Return (X, Y) of the center of cell containing provided text 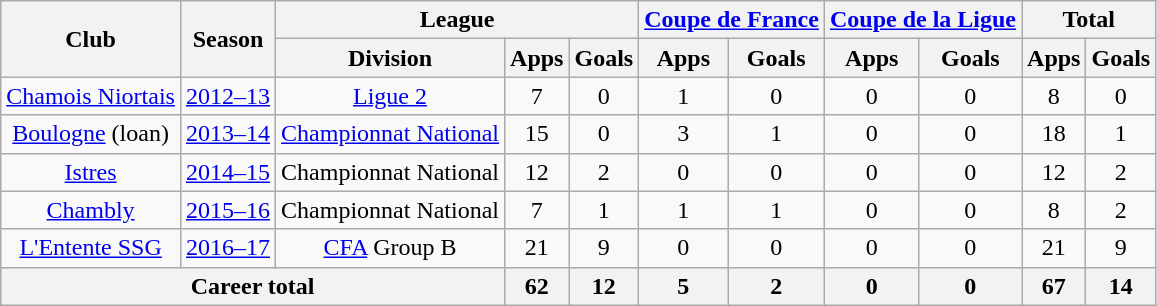
Division (390, 58)
5 (684, 286)
2014–15 (228, 172)
18 (1054, 134)
Boulogne (loan) (91, 134)
2013–14 (228, 134)
Coupe de la Ligue (922, 20)
2012–13 (228, 96)
62 (537, 286)
14 (1121, 286)
Season (228, 39)
Total (1089, 20)
2016–17 (228, 248)
Istres (91, 172)
15 (537, 134)
League (458, 20)
CFA Group B (390, 248)
2015–16 (228, 210)
L'Entente SSG (91, 248)
67 (1054, 286)
Chambly (91, 210)
3 (684, 134)
Coupe de France (732, 20)
Career total (253, 286)
Chamois Niortais (91, 96)
Club (91, 39)
Ligue 2 (390, 96)
